Locate the cell with the specified text and output its [x, y] center coordinate. 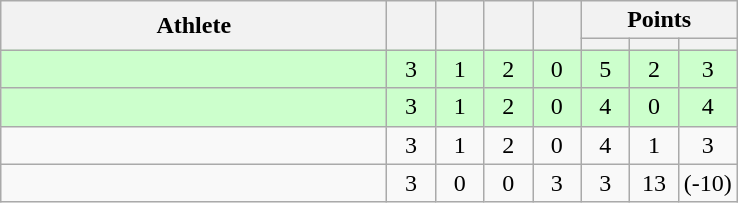
Athlete [194, 26]
Points [659, 20]
(-10) [708, 183]
13 [654, 183]
5 [606, 69]
